Pinpoint the cell where the given text exists, returning its [X, Y] midpoint coordinate. 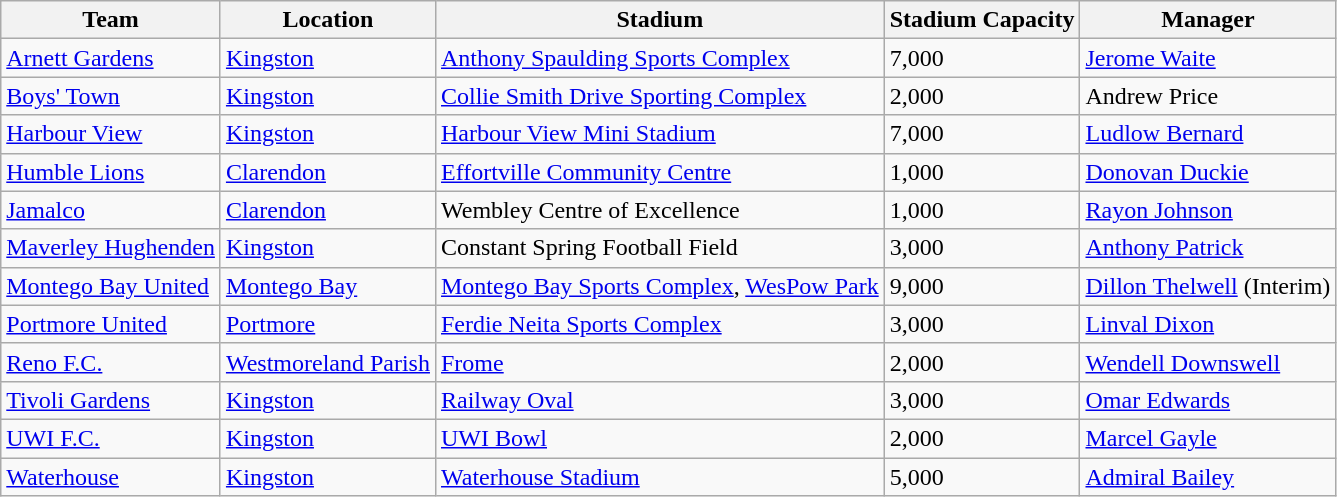
Harbour View [111, 134]
Frome [660, 362]
Railway Oval [660, 400]
Marcel Gayle [1208, 438]
Reno F.C. [111, 362]
Boys' Town [111, 96]
Ferdie Neita Sports Complex [660, 324]
Rayon Johnson [1208, 210]
Wembley Centre of Excellence [660, 210]
Waterhouse [111, 477]
9,000 [982, 286]
Portmore [328, 324]
UWI Bowl [660, 438]
Omar Edwards [1208, 400]
Stadium [660, 20]
Jerome Waite [1208, 58]
Anthony Spaulding Sports Complex [660, 58]
Dillon Thelwell (Interim) [1208, 286]
5,000 [982, 477]
Westmoreland Parish [328, 362]
Constant Spring Football Field [660, 248]
Stadium Capacity [982, 20]
Wendell Downswell [1208, 362]
Montego Bay United [111, 286]
Linval Dixon [1208, 324]
Tivoli Gardens [111, 400]
Waterhouse Stadium [660, 477]
Portmore United [111, 324]
Manager [1208, 20]
Effortville Community Centre [660, 172]
Location [328, 20]
UWI F.C. [111, 438]
Donovan Duckie [1208, 172]
Humble Lions [111, 172]
Collie Smith Drive Sporting Complex [660, 96]
Montego Bay Sports Complex, WesPow Park [660, 286]
Harbour View Mini Stadium [660, 134]
Maverley Hughenden [111, 248]
Andrew Price [1208, 96]
Team [111, 20]
Jamalco [111, 210]
Ludlow Bernard [1208, 134]
Arnett Gardens [111, 58]
Montego Bay [328, 286]
Admiral Bailey [1208, 477]
Anthony Patrick [1208, 248]
